Search for the cell housing the specified text and yield its (x, y) center coordinate. 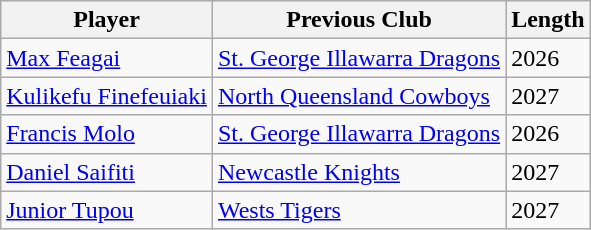
Daniel Saifiti (107, 172)
North Queensland Cowboys (358, 96)
Previous Club (358, 20)
Player (107, 20)
Junior Tupou (107, 210)
Max Feagai (107, 58)
Length (548, 20)
Francis Molo (107, 134)
Kulikefu Finefeuiaki (107, 96)
Newcastle Knights (358, 172)
Wests Tigers (358, 210)
